Locate the cell with the specified text and output its [x, y] center coordinate. 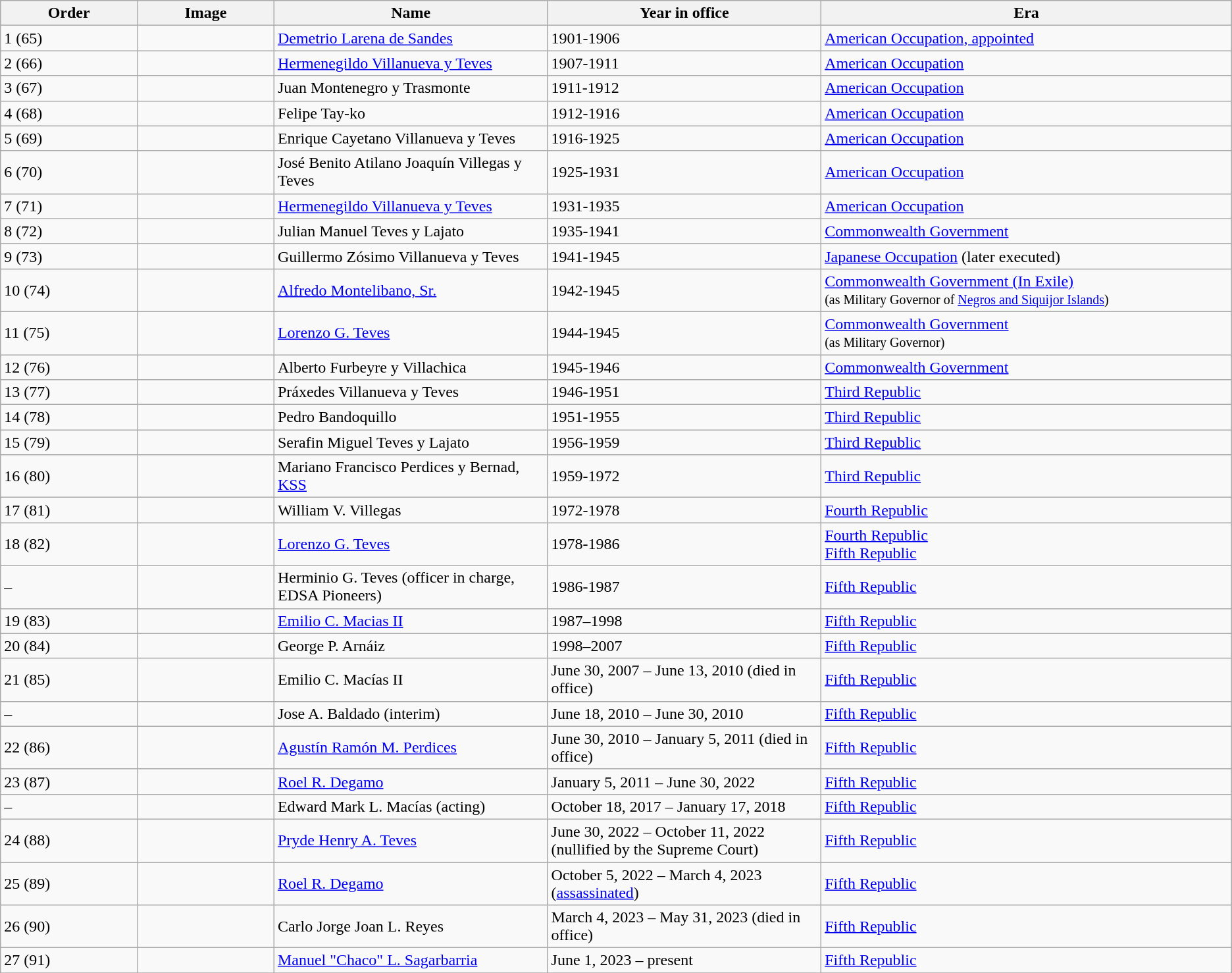
22 (86) [69, 748]
Commonwealth Government (In Exile) (as Military Governor of Negros and Siquijor Islands) [1027, 290]
José Benito Atilano Joaquín Villegas y Teves [411, 172]
1978-1986 [684, 544]
14 (78) [69, 417]
1931-1935 [684, 206]
24 (88) [69, 840]
6 (70) [69, 172]
1944-1945 [684, 333]
1951-1955 [684, 417]
Image [206, 13]
7 (71) [69, 206]
Year in office [684, 13]
1912-1916 [684, 113]
Mariano Francisco Perdices y Bernad, KSS [411, 477]
January 5, 2011 – June 30, 2022 [684, 781]
Herminio G. Teves (officer in charge, EDSA Pioneers) [411, 587]
Alfredo Montelibano, Sr. [411, 290]
Fourth RepublicFifth Republic [1027, 544]
Alberto Furbeyre y Villachica [411, 367]
Felipe Tay-ko [411, 113]
Agustín Ramón M. Perdices [411, 748]
26 (90) [69, 927]
George P. Arnáiz [411, 646]
June 30, 2022 – October 11, 2022 (nullified by the Supreme Court) [684, 840]
Edward Mark L. Macías (acting) [411, 806]
American Occupation, appointed [1027, 38]
1935-1941 [684, 231]
Fourth Republic [1027, 510]
Julian Manuel Teves y Lajato [411, 231]
25 (89) [69, 883]
23 (87) [69, 781]
William V. Villegas [411, 510]
18 (82) [69, 544]
March 4, 2023 – May 31, 2023 (died in office) [684, 927]
June 1, 2023 – present [684, 960]
1925-1931 [684, 172]
1986-1987 [684, 587]
1907-1911 [684, 63]
June 18, 2010 – June 30, 2010 [684, 714]
Order [69, 13]
Serafin Miguel Teves y Lajato [411, 442]
1911-1912 [684, 88]
1987–1998 [684, 621]
1956-1959 [684, 442]
Pryde Henry A. Teves [411, 840]
15 (79) [69, 442]
5 (69) [69, 138]
1972-1978 [684, 510]
Era [1027, 13]
21 (85) [69, 679]
Commonwealth Government (as Military Governor) [1027, 333]
16 (80) [69, 477]
Emilio C. Macias II [411, 621]
17 (81) [69, 510]
October 5, 2022 – March 4, 2023 (assassinated) [684, 883]
12 (76) [69, 367]
1942-1945 [684, 290]
October 18, 2017 – January 17, 2018 [684, 806]
1945-1946 [684, 367]
10 (74) [69, 290]
Práxedes Villanueva y Teves [411, 392]
11 (75) [69, 333]
9 (73) [69, 256]
Demetrio Larena de Sandes [411, 38]
1901-1906 [684, 38]
Emilio C. Macías II [411, 679]
1959-1972 [684, 477]
1946-1951 [684, 392]
Carlo Jorge Joan L. Reyes [411, 927]
Name [411, 13]
20 (84) [69, 646]
Enrique Cayetano Villanueva y Teves [411, 138]
1 (65) [69, 38]
Manuel "Chaco" L. Sagarbarria [411, 960]
8 (72) [69, 231]
1916-1925 [684, 138]
Juan Montenegro y Trasmonte [411, 88]
2 (66) [69, 63]
Pedro Bandoquillo [411, 417]
June 30, 2010 – January 5, 2011 (died in office) [684, 748]
27 (91) [69, 960]
Guillermo Zósimo Villanueva y Teves [411, 256]
Japanese Occupation (later executed) [1027, 256]
June 30, 2007 – June 13, 2010 (died in office) [684, 679]
Jose A. Baldado (interim) [411, 714]
1941-1945 [684, 256]
3 (67) [69, 88]
1998–2007 [684, 646]
13 (77) [69, 392]
4 (68) [69, 113]
19 (83) [69, 621]
